Pinpoint the cell where the given text exists, returning its [X, Y] midpoint coordinate. 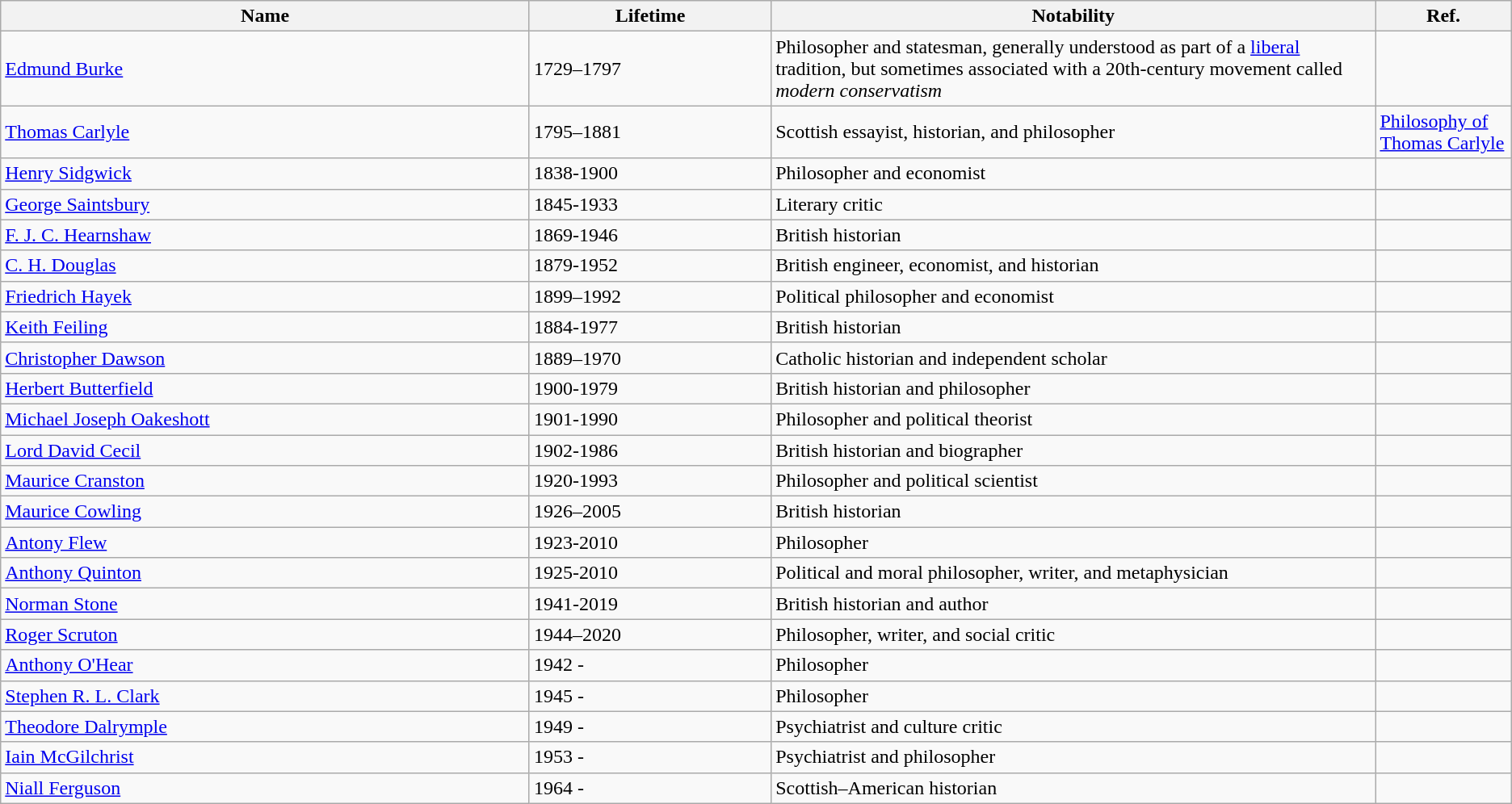
1920-1993 [649, 481]
Lifetime [649, 16]
Theodore Dalrymple [265, 727]
Name [265, 16]
Norman Stone [265, 604]
Lord David Cecil [265, 450]
Scottish essayist, historian, and philosopher [1073, 132]
C. H. Douglas [265, 266]
Maurice Cowling [265, 512]
1889–1970 [649, 358]
1879-1952 [649, 266]
British historian and philosopher [1073, 388]
Political philosopher and economist [1073, 296]
1884-1977 [649, 327]
Catholic historian and independent scholar [1073, 358]
Thomas Carlyle [265, 132]
1902-1986 [649, 450]
Psychiatrist and philosopher [1073, 757]
Edmund Burke [265, 69]
1901-1990 [649, 419]
Roger Scruton [265, 634]
1869-1946 [649, 235]
Maurice Cranston [265, 481]
1838-1900 [649, 174]
George Saintsbury [265, 204]
1729–1797 [649, 69]
1899–1992 [649, 296]
Michael Joseph Oakeshott [265, 419]
British historian and author [1073, 604]
Notability [1073, 16]
1925-2010 [649, 573]
Anthony Quinton [265, 573]
1926–2005 [649, 512]
1945 - [649, 696]
British engineer, economist, and historian [1073, 266]
1953 - [649, 757]
Christopher Dawson [265, 358]
1845-1933 [649, 204]
1949 - [649, 727]
1900-1979 [649, 388]
Antony Flew [265, 542]
1944–2020 [649, 634]
Stephen R. L. Clark [265, 696]
Scottish–American historian [1073, 788]
Anthony O'Hear [265, 665]
Political and moral philosopher, writer, and metaphysician [1073, 573]
Philosopher, writer, and social critic [1073, 634]
1964 - [649, 788]
Literary critic [1073, 204]
1941-2019 [649, 604]
Iain McGilchrist [265, 757]
1795–1881 [649, 132]
F. J. C. Hearnshaw [265, 235]
Philosopher and political theorist [1073, 419]
Henry Sidgwick [265, 174]
Philosophy of Thomas Carlyle [1443, 132]
Herbert Butterfield [265, 388]
Ref. [1443, 16]
Niall Ferguson [265, 788]
Philosopher and political scientist [1073, 481]
Psychiatrist and culture critic [1073, 727]
Friedrich Hayek [265, 296]
Keith Feiling [265, 327]
1942 - [649, 665]
1923-2010 [649, 542]
British historian and biographer [1073, 450]
Philosopher and economist [1073, 174]
